For the text-containing cell, return its midpoint in (x, y) coordinate format. 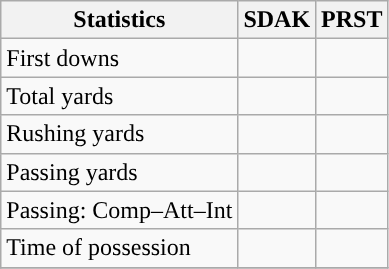
Statistics (120, 20)
Time of possession (120, 248)
First downs (120, 58)
Passing yards (120, 172)
SDAK (277, 20)
PRST (352, 20)
Passing: Comp–Att–Int (120, 210)
Total yards (120, 96)
Rushing yards (120, 134)
